Provide the [x, y] coordinate of the cell's center where the given text is located.  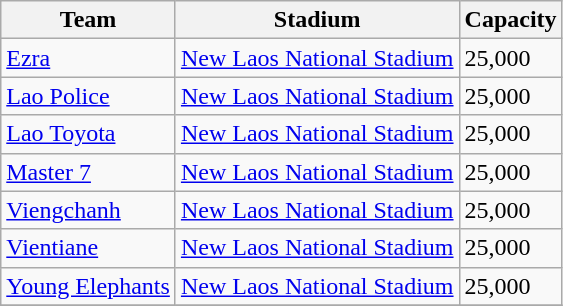
Master 7 [88, 172]
Lao Police [88, 96]
Lao Toyota [88, 134]
Young Elephants [88, 286]
Ezra [88, 58]
Vientiane [88, 248]
Stadium [317, 20]
Team [88, 20]
Capacity [510, 20]
Viengchanh [88, 210]
